Pinpoint the cell where the given text exists, returning its (x, y) midpoint coordinate. 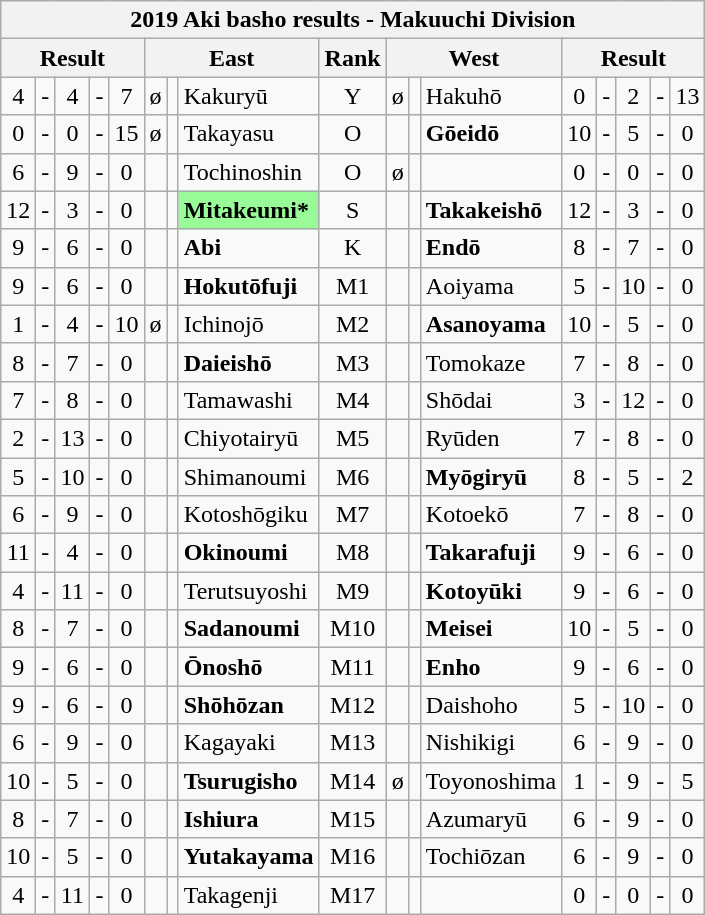
Endō (490, 248)
M17 (352, 895)
M11 (352, 667)
Chiyotairyū (248, 438)
Kagayaki (248, 743)
M1 (352, 286)
Ishiura (248, 819)
Ōnoshō (248, 667)
M15 (352, 819)
Shōdai (490, 400)
15 (126, 134)
M14 (352, 781)
Takarafuji (490, 553)
K (352, 248)
Mitakeumi* (248, 210)
Kakuryū (248, 96)
Sadanoumi (248, 629)
Shōhōzan (248, 705)
Hakuhō (490, 96)
S (352, 210)
M4 (352, 400)
Enho (490, 667)
Asanoyama (490, 324)
Kotoyūki (490, 591)
Ryūden (490, 438)
M3 (352, 362)
Takakeishō (490, 210)
M8 (352, 553)
M5 (352, 438)
East (232, 58)
M10 (352, 629)
2019 Aki basho results - Makuuchi Division (353, 20)
Toyonoshima (490, 781)
Azumaryū (490, 819)
Hokutōfuji (248, 286)
M12 (352, 705)
Tamawashi (248, 400)
Tochiōzan (490, 857)
Shimanoumi (248, 477)
Takayasu (248, 134)
M13 (352, 743)
Tomokaze (490, 362)
M7 (352, 515)
West (474, 58)
Meisei (490, 629)
Terutsuyoshi (248, 591)
Kotoekō (490, 515)
Gōeidō (490, 134)
Daishoho (490, 705)
Nishikigi (490, 743)
Myōgiryū (490, 477)
M16 (352, 857)
Okinoumi (248, 553)
Tsurugisho (248, 781)
Kotoshōgiku (248, 515)
Takagenji (248, 895)
Ichinojō (248, 324)
Rank (352, 58)
M6 (352, 477)
M9 (352, 591)
Tochinoshin (248, 172)
Daieishō (248, 362)
M2 (352, 324)
Aoiyama (490, 286)
Yutakayama (248, 857)
Abi (248, 248)
Y (352, 96)
